Return (X, Y) of the center of cell containing provided text 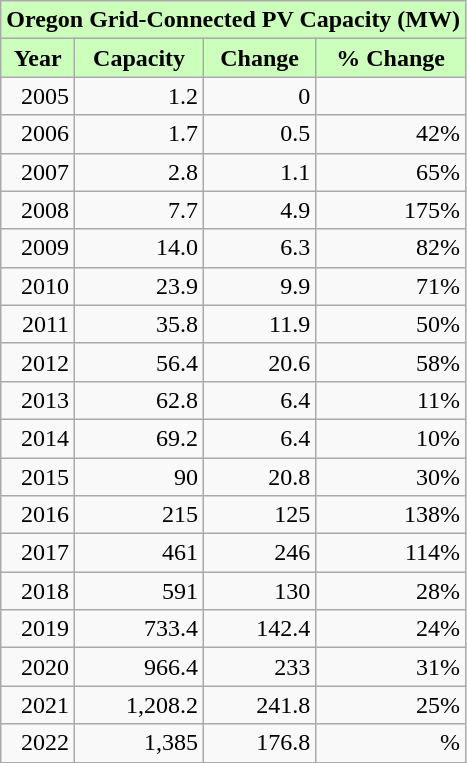
2010 (38, 286)
2022 (38, 743)
20.6 (259, 362)
2021 (38, 705)
Capacity (140, 58)
% Change (391, 58)
56.4 (140, 362)
90 (140, 477)
35.8 (140, 324)
42% (391, 134)
69.2 (140, 438)
31% (391, 667)
175% (391, 210)
966.4 (140, 667)
0 (259, 96)
1,385 (140, 743)
591 (140, 591)
6.3 (259, 248)
1,208.2 (140, 705)
125 (259, 515)
246 (259, 553)
733.4 (140, 629)
461 (140, 553)
2006 (38, 134)
65% (391, 172)
2005 (38, 96)
2.8 (140, 172)
Year (38, 58)
Oregon Grid-Connected PV Capacity (MW) (234, 20)
7.7 (140, 210)
1.2 (140, 96)
50% (391, 324)
11% (391, 400)
71% (391, 286)
215 (140, 515)
2017 (38, 553)
0.5 (259, 134)
4.9 (259, 210)
% (391, 743)
25% (391, 705)
82% (391, 248)
10% (391, 438)
142.4 (259, 629)
241.8 (259, 705)
1.1 (259, 172)
23.9 (140, 286)
9.9 (259, 286)
24% (391, 629)
114% (391, 553)
2011 (38, 324)
130 (259, 591)
2009 (38, 248)
2014 (38, 438)
1.7 (140, 134)
2008 (38, 210)
11.9 (259, 324)
28% (391, 591)
2018 (38, 591)
Change (259, 58)
2012 (38, 362)
2016 (38, 515)
2020 (38, 667)
20.8 (259, 477)
233 (259, 667)
2015 (38, 477)
62.8 (140, 400)
176.8 (259, 743)
2019 (38, 629)
58% (391, 362)
30% (391, 477)
138% (391, 515)
2013 (38, 400)
14.0 (140, 248)
2007 (38, 172)
